Return (X, Y) of the center of cell containing provided text 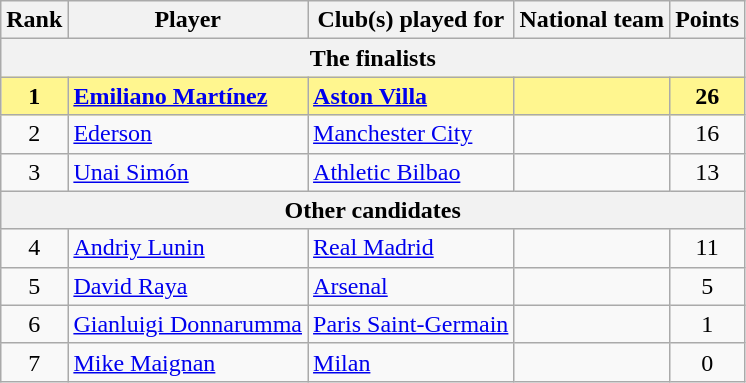
Mike Maignan (188, 362)
Other candidates (373, 210)
Club(s) played for (411, 20)
Rank (34, 20)
Points (708, 20)
Player (188, 20)
Aston Villa (411, 96)
Real Madrid (411, 248)
26 (708, 96)
Milan (411, 362)
16 (708, 134)
Manchester City (411, 134)
David Raya (188, 286)
The finalists (373, 58)
Paris Saint-Germain (411, 324)
4 (34, 248)
Emiliano Martínez (188, 96)
Andriy Lunin (188, 248)
7 (34, 362)
2 (34, 134)
National team (592, 20)
0 (708, 362)
Ederson (188, 134)
Unai Simón (188, 172)
3 (34, 172)
Athletic Bilbao (411, 172)
Arsenal (411, 286)
13 (708, 172)
Gianluigi Donnarumma (188, 324)
6 (34, 324)
11 (708, 248)
